Find where the given text appears and provide that cell's center as (X, Y) coordinate. 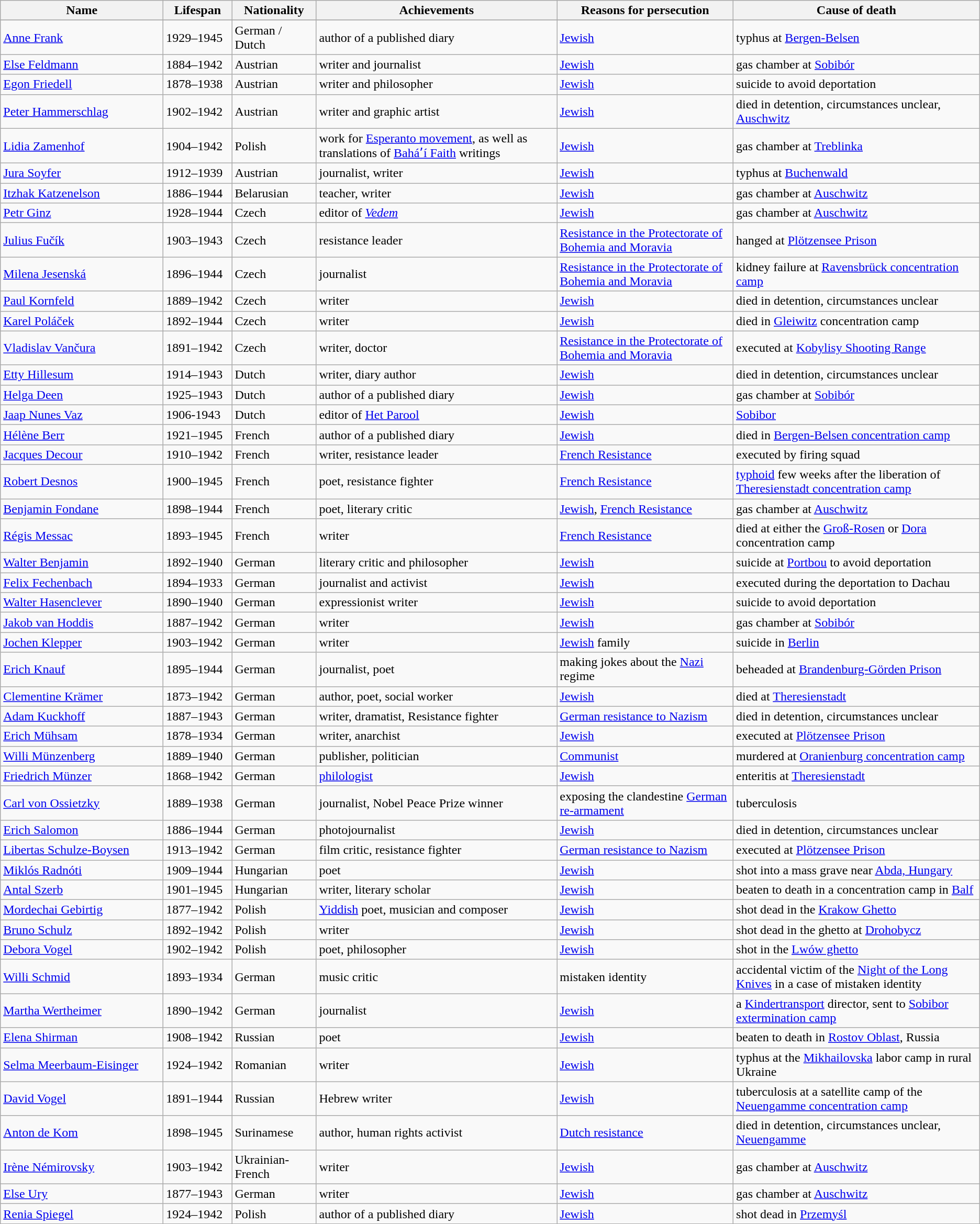
1891–1942 (198, 348)
enteritis at Theresienstadt (856, 776)
1887–1942 (198, 622)
1908–1942 (198, 1038)
murdered at Oranienburg concentration camp (856, 756)
mistaken identity (645, 977)
Milena Jesenská (82, 274)
beaten to death in Rostov Oblast, Russia (856, 1038)
a Kindertransport director, sent to Sobibor extermination camp (856, 1010)
Willi Münzenberg (82, 756)
journalist, poet (437, 669)
Cause of death (856, 10)
1894–1933 (198, 583)
died in Gleiwitz concentration camp (856, 321)
1910–1942 (198, 454)
1892–1940 (198, 563)
1903–1943 (198, 240)
Peter Hammerschlag (82, 111)
died in detention, circumstances unclear, Auschwitz (856, 111)
Libertas Schulze-Boysen (82, 850)
Jakob van Hoddis (82, 622)
Etty Hillesum (82, 375)
poet, literary critic (437, 508)
journalist and activist (437, 583)
Elena Shirman (82, 1038)
1877–1942 (198, 910)
beheaded at Brandenburg-Görden Prison (856, 669)
Walter Benjamin (82, 563)
1929–1945 (198, 38)
Anne Frank (82, 38)
shot dead in the Krakow Ghetto (856, 910)
Ukrainian-French (274, 1166)
film critic, resistance fighter (437, 850)
publisher, politician (437, 756)
Belarusian (274, 193)
Else Ury (82, 1194)
writer, doctor (437, 348)
Jacques Decour (82, 454)
suicide in Berlin (856, 642)
Benjamin Fondane (82, 508)
Felix Fechenbach (82, 583)
Mordechai Gebirtig (82, 910)
1892–1942 (198, 930)
Irène Némirovsky (82, 1166)
Helga Deen (82, 395)
Friedrich Münzer (82, 776)
1901–1945 (198, 890)
1898–1945 (198, 1133)
Debora Vogel (82, 950)
1912–1939 (198, 173)
Lidia Zamenhof (82, 146)
1898–1944 (198, 508)
Walter Hasenclever (82, 603)
Selma Meerbaum-Eisinger (82, 1065)
Karel Poláček (82, 321)
journalist, Nobel Peace Prize winner (437, 803)
Renia Spiegel (82, 1214)
Adam Kuckhoff (82, 716)
1890–1940 (198, 603)
1925–1943 (198, 395)
suicide at Portbou to avoid deportation (856, 563)
German / Dutch (274, 38)
1873–1942 (198, 696)
resistance leader (437, 240)
Hélène Berr (82, 435)
journalist, writer (437, 173)
Communist (645, 756)
1896–1944 (198, 274)
1893–1934 (198, 977)
1928–1944 (198, 213)
making jokes about the Nazi regime (645, 669)
expressionist writer (437, 603)
executed by firing squad (856, 454)
Robert Desnos (82, 482)
writer, diary author (437, 375)
tuberculosis (856, 803)
1904–1942 (198, 146)
tuberculosis at a satellite camp of the Neuengamme concentration camp (856, 1098)
gas chamber at Treblinka (856, 146)
Clementine Krämer (82, 696)
Vladislav Vančura (82, 348)
kidney failure at Ravensbrück concentration camp (856, 274)
Yiddish poet, musician and composer (437, 910)
writer, resistance leader (437, 454)
shot dead in Przemyśl (856, 1214)
executed during the deportation to Dachau (856, 583)
Itzhak Katzenelson (82, 193)
died at either the Groß-Rosen or Dora concentration camp (856, 536)
Name (82, 10)
Nationality (274, 10)
editor of Vedem (437, 213)
1891–1944 (198, 1098)
work for Esperanto movement, as well as translations of Baháʼí Faith writings (437, 146)
typhoid few weeks after the liberation of Theresienstadt concentration camp (856, 482)
typhus at Buchenwald (856, 173)
1868–1942 (198, 776)
poet, resistance fighter (437, 482)
Romanian (274, 1065)
1909–1944 (198, 870)
1892–1944 (198, 321)
1878–1938 (198, 84)
teacher, writer (437, 193)
1889–1942 (198, 301)
Anton de Kom (82, 1133)
Carl von Ossietzky (82, 803)
author, human rights activist (437, 1133)
Sobibor (856, 415)
philologist (437, 776)
1895–1944 (198, 669)
shot into a mass grave near Abda, Hungary (856, 870)
1906-1943 (198, 415)
beaten to death in a concentration camp in Balf (856, 890)
David Vogel (82, 1098)
writer and journalist (437, 64)
Antal Szerb (82, 890)
writer and graphic artist (437, 111)
accidental victim of the Night of the Long Knives in a case of mistaken identity (856, 977)
Erich Salomon (82, 830)
Reasons for persecution (645, 10)
1884–1942 (198, 64)
1889–1938 (198, 803)
died at Theresienstadt (856, 696)
Lifespan (198, 10)
Jochen Klepper (82, 642)
shot in the Lwów ghetto (856, 950)
writer, dramatist, Resistance fighter (437, 716)
1921–1945 (198, 435)
executed at Kobylisy Shooting Range (856, 348)
Hebrew writer (437, 1098)
photojournalist (437, 830)
Achievements (437, 10)
Dutch resistance (645, 1133)
typhus at Bergen-Belsen (856, 38)
Jaap Nunes Vaz (82, 415)
1900–1945 (198, 482)
exposing the clandestine German re-armament (645, 803)
Erich Mühsam (82, 736)
1889–1940 (198, 756)
1877–1943 (198, 1194)
literary critic and philosopher (437, 563)
writer, anarchist (437, 736)
Erich Knauf (82, 669)
shot dead in the ghetto at Drohobycz (856, 930)
Else Feldmann (82, 64)
Miklós Radnóti (82, 870)
Julius Fučík (82, 240)
Bruno Schulz (82, 930)
Régis Messac (82, 536)
died in Bergen-Belsen concentration camp (856, 435)
Willi Schmid (82, 977)
Petr Ginz (82, 213)
editor of Het Parool (437, 415)
Jewish, French Resistance (645, 508)
writer, literary scholar (437, 890)
died in detention, circumstances unclear, Neuengamme (856, 1133)
1893–1945 (198, 536)
poet, philosopher (437, 950)
1890–1942 (198, 1010)
Jura Soyfer (82, 173)
hanged at Plötzensee Prison (856, 240)
Martha Wertheimer (82, 1010)
1913–1942 (198, 850)
author, poet, social worker (437, 696)
1887–1943 (198, 716)
Egon Friedell (82, 84)
writer and philosopher (437, 84)
Surinamese (274, 1133)
Jewish family (645, 642)
Paul Kornfeld (82, 301)
1878–1934 (198, 736)
typhus at the Mikhailovska labor camp in rural Ukraine (856, 1065)
1914–1943 (198, 375)
music critic (437, 977)
